Locate the cell with the specified text and output its (X, Y) center coordinate. 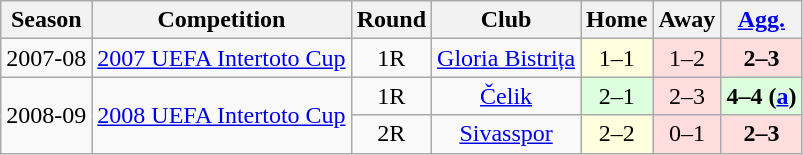
2007-08 (46, 58)
1–1 (617, 58)
1–2 (687, 58)
Club (506, 20)
2–1 (617, 96)
4–4 (a) (762, 96)
Čelik (506, 96)
2R (391, 134)
Away (687, 20)
Home (617, 20)
2008 UEFA Intertoto Cup (222, 115)
Competition (222, 20)
2–2 (617, 134)
Sivasspor (506, 134)
Round (391, 20)
2007 UEFA Intertoto Cup (222, 58)
Gloria Bistrița (506, 58)
Agg. (762, 20)
Season (46, 20)
0–1 (687, 134)
2008-09 (46, 115)
